Return the [x, y] coordinate for the center point of the cell that contains the specified text.  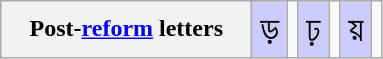
য় [356, 29]
ঢ় [314, 29]
ড় [270, 29]
Post-reform letters [126, 29]
